Return (X, Y) of the center of cell containing provided text 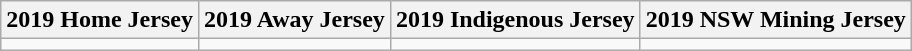
2019 Indigenous Jersey (515, 20)
2019 NSW Mining Jersey (776, 20)
2019 Away Jersey (294, 20)
2019 Home Jersey (100, 20)
